Extract the [X, Y] coordinate from the center of the cell holding the provided text.  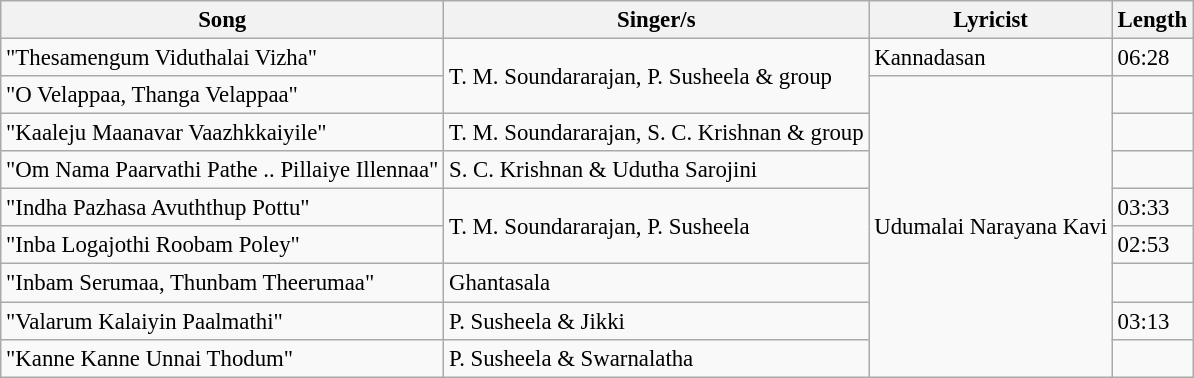
"Inba Logajothi Roobam Poley" [222, 245]
Singer/s [656, 20]
S. C. Krishnan & Udutha Sarojini [656, 170]
T. M. Soundararajan, P. Susheela [656, 226]
Kannadasan [990, 58]
"O Velappaa, Thanga Velappaa" [222, 95]
Udumalai Narayana Kavi [990, 226]
02:53 [1152, 245]
P. Susheela & Swarnalatha [656, 358]
03:33 [1152, 208]
"Indha Pazhasa Avuththup Pottu" [222, 208]
"Om Nama Paarvathi Pathe .. Pillaiye Illennaa" [222, 170]
Song [222, 20]
P. Susheela & Jikki [656, 321]
Ghantasala [656, 283]
T. M. Soundararajan, P. Susheela & group [656, 76]
"Inbam Serumaa, Thunbam Theerumaa" [222, 283]
"Thesamengum Viduthalai Vizha" [222, 58]
06:28 [1152, 58]
Lyricist [990, 20]
"Kaaleju Maanavar Vaazhkkaiyile" [222, 133]
Length [1152, 20]
"Valarum Kalaiyin Paalmathi" [222, 321]
"Kanne Kanne Unnai Thodum" [222, 358]
03:13 [1152, 321]
T. M. Soundararajan, S. C. Krishnan & group [656, 133]
